Return the [x, y] coordinate for the center point of the cell that contains the specified text.  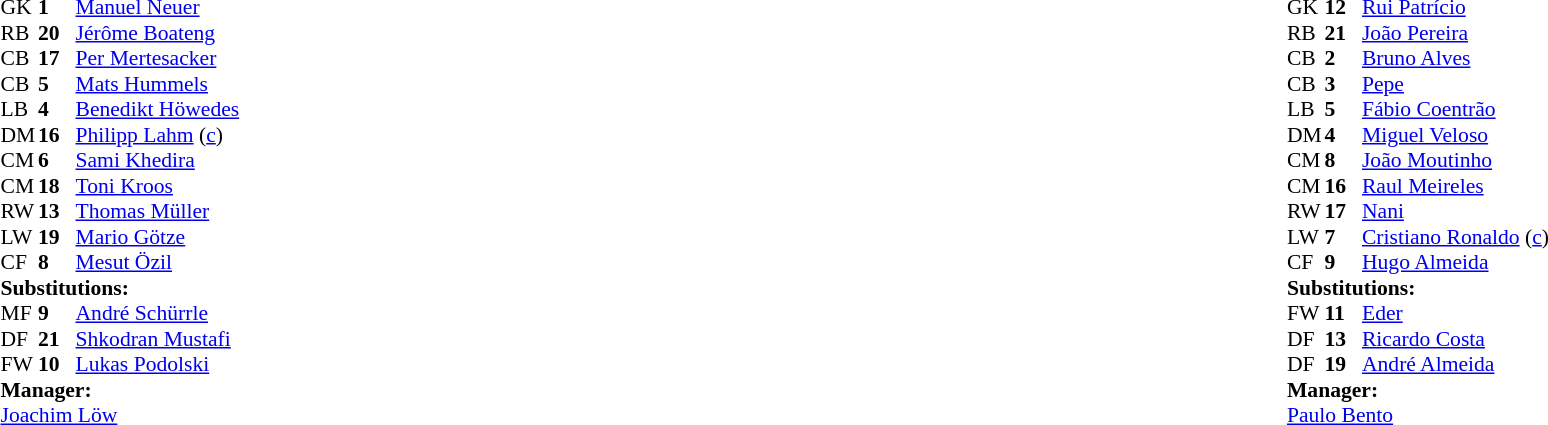
Benedikt Höwedes [158, 109]
20 [57, 33]
6 [57, 161]
3 [1343, 84]
Sami Khedira [158, 161]
Per Mertesacker [158, 59]
Jérôme Boateng [158, 33]
Lukas Podolski [158, 365]
Mario Götze [158, 237]
Mesut Özil [158, 263]
Shkodran Mustafi [158, 339]
Thomas Müller [158, 211]
11 [1343, 313]
André Schürrle [158, 313]
10 [57, 365]
18 [57, 186]
Philipp Lahm (c) [158, 135]
Toni Kroos [158, 186]
2 [1343, 59]
Mats Hummels [158, 84]
Substitutions: [120, 288]
MF [19, 313]
7 [1343, 237]
Manager: [120, 390]
